Find where the given text appears and provide that cell's center as [X, Y] coordinate. 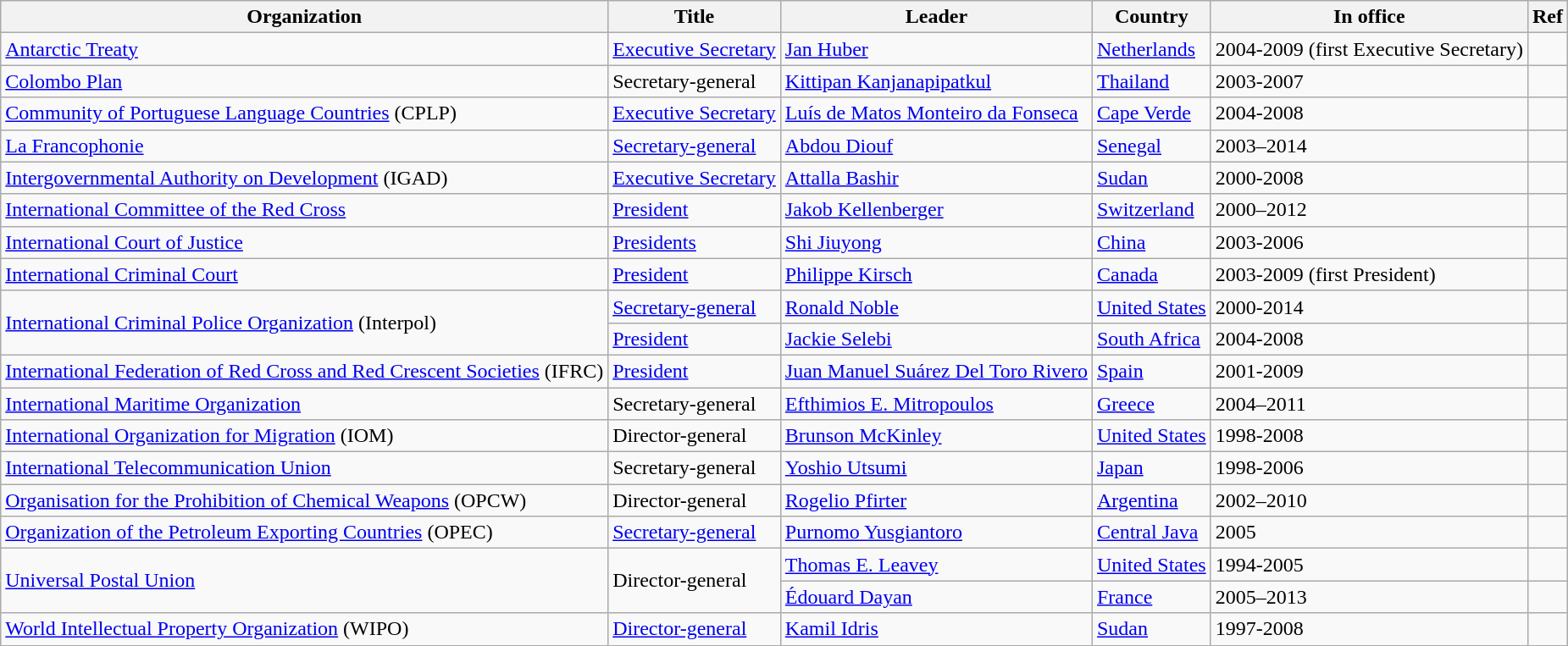
Canada [1151, 274]
2000–2012 [1369, 210]
2004-2009 (first Executive Secretary) [1369, 49]
International Organization for Migration (IOM) [305, 436]
Efthimios E. Mitropoulos [936, 404]
Juan Manuel Suárez Del Toro Rivero [936, 371]
In office [1369, 17]
2005 [1369, 533]
International Criminal Police Organization (Interpol) [305, 323]
2003-2007 [1369, 81]
Organization of the Petroleum Exporting Countries (OPEC) [305, 533]
Leader [936, 17]
2003-2009 (first President) [1369, 274]
Intergovernmental Authority on Development (IGAD) [305, 178]
Universal Postal Union [305, 581]
World Intellectual Property Organization (WIPO) [305, 629]
1994-2005 [1369, 565]
Presidents [695, 242]
International Committee of the Red Cross [305, 210]
Colombo Plan [305, 81]
Abdou Diouf [936, 146]
2003–2014 [1369, 146]
International Criminal Court [305, 274]
1998-2006 [1369, 468]
Thailand [1151, 81]
2005–2013 [1369, 597]
Netherlands [1151, 49]
1997-2008 [1369, 629]
International Telecommunication Union [305, 468]
Ronald Noble [936, 306]
2002–2010 [1369, 500]
Spain [1151, 371]
Kittipan Kanjanapipatkul [936, 81]
2001-2009 [1369, 371]
Thomas E. Leavey [936, 565]
Attalla Bashir [936, 178]
South Africa [1151, 339]
Greece [1151, 404]
Jackie Selebi [936, 339]
Switzerland [1151, 210]
Argentina [1151, 500]
Japan [1151, 468]
2000-2014 [1369, 306]
China [1151, 242]
Luís de Matos Monteiro da Fonseca [936, 113]
Kamil Idris [936, 629]
Community of Portuguese Language Countries (CPLP) [305, 113]
Philippe Kirsch [936, 274]
Shi Jiuyong [936, 242]
La Francophonie [305, 146]
Purnomo Yusgiantoro [936, 533]
France [1151, 597]
2004–2011 [1369, 404]
1998-2008 [1369, 436]
Yoshio Utsumi [936, 468]
2003-2006 [1369, 242]
Édouard Dayan [936, 597]
International Maritime Organization [305, 404]
Country [1151, 17]
Ref [1547, 17]
International Court of Justice [305, 242]
Central Java [1151, 533]
Cape Verde [1151, 113]
Rogelio Pfirter [936, 500]
Antarctic Treaty [305, 49]
International Federation of Red Cross and Red Crescent Societies (IFRC) [305, 371]
2000-2008 [1369, 178]
Title [695, 17]
Organization [305, 17]
Organisation for the Prohibition of Chemical Weapons (OPCW) [305, 500]
Brunson McKinley [936, 436]
Jakob Kellenberger [936, 210]
Jan Huber [936, 49]
Senegal [1151, 146]
